Find where the given text appears and provide that cell's center as [x, y] coordinate. 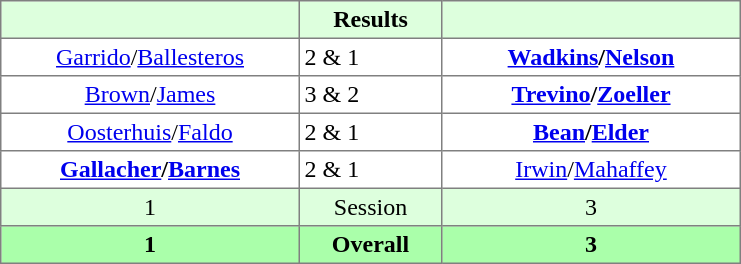
Session [370, 207]
Garrido/Ballesteros [150, 57]
Gallacher/Barnes [150, 170]
Trevino/Zoeller [591, 95]
Oosterhuis/Faldo [150, 132]
Brown/James [150, 95]
Bean/Elder [591, 132]
3 & 2 [370, 95]
Overall [370, 245]
Results [370, 20]
Wadkins/Nelson [591, 57]
Irwin/Mahaffey [591, 170]
